Capture the cell that displays the provided text and extract its [X, Y] central coordinate. 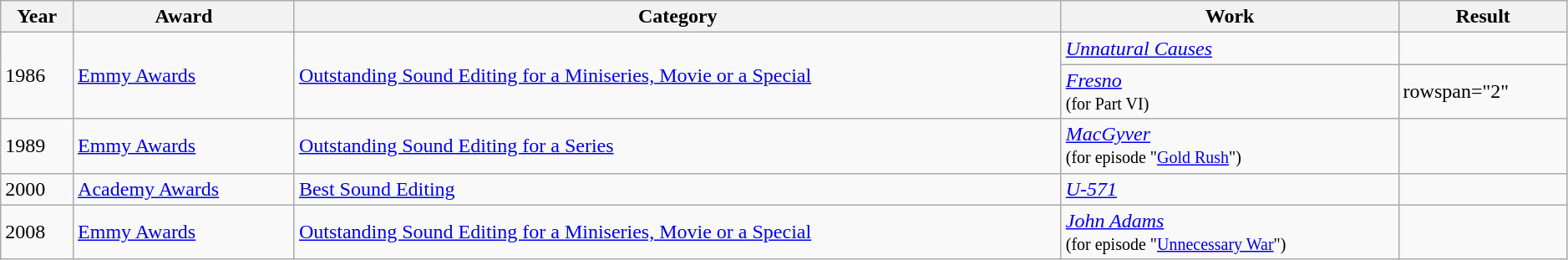
2000 [37, 189]
Result [1483, 17]
Unnatural Causes [1230, 48]
Category [677, 17]
Work [1230, 17]
1986 [37, 75]
John Adams(for episode "Unnecessary War") [1230, 232]
Award [184, 17]
Academy Awards [184, 189]
Fresno(for Part VI) [1230, 92]
Best Sound Editing [677, 189]
rowspan="2" [1483, 92]
MacGyver(for episode "Gold Rush") [1230, 145]
2008 [37, 232]
U-571 [1230, 189]
1989 [37, 145]
Outstanding Sound Editing for a Series [677, 145]
Year [37, 17]
